Identify which cell holds the provided text, then report its [X, Y] central coordinate. 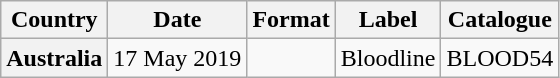
Australia [54, 58]
Date [178, 20]
Label [388, 20]
Catalogue [500, 20]
Format [291, 20]
BLOOD54 [500, 58]
17 May 2019 [178, 58]
Bloodline [388, 58]
Country [54, 20]
